Determine the [X, Y] coordinate at the center of the cell enclosing the given text.  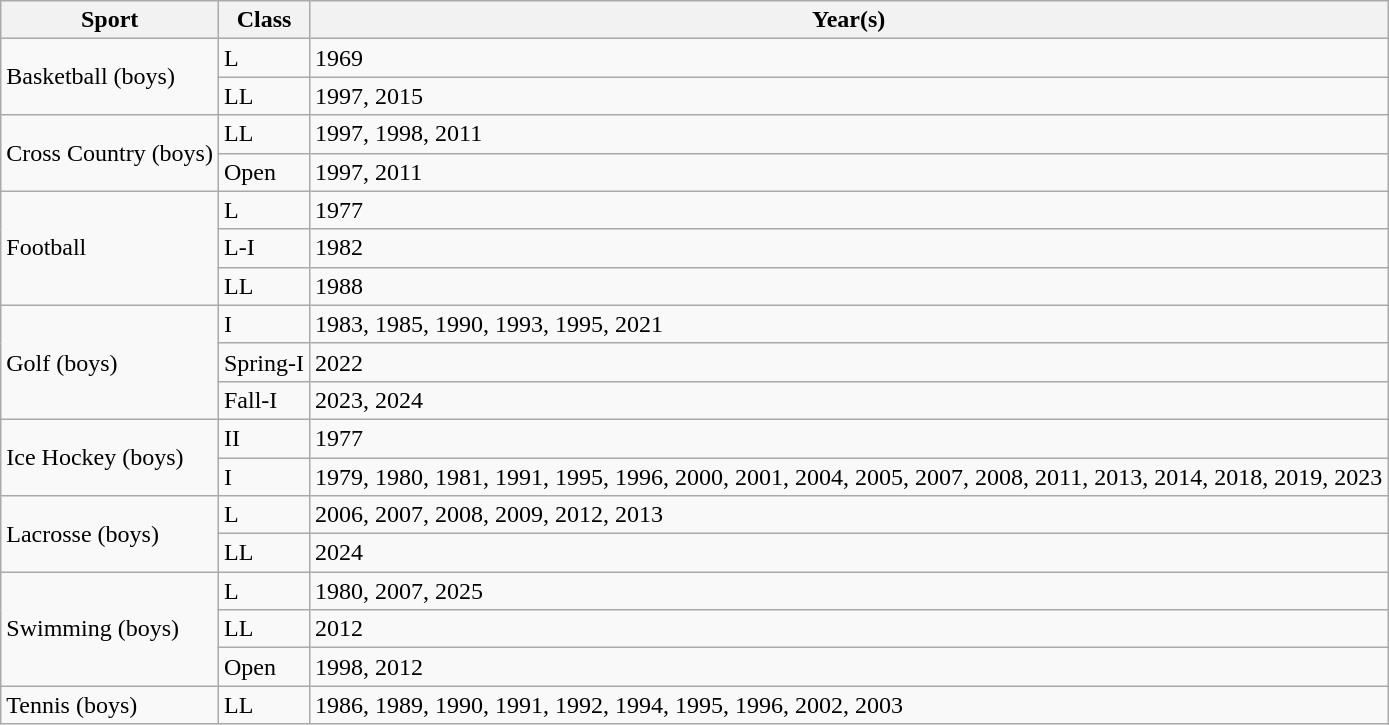
Golf (boys) [110, 362]
1997, 2015 [849, 96]
Basketball (boys) [110, 77]
1980, 2007, 2025 [849, 591]
1997, 1998, 2011 [849, 134]
Football [110, 248]
Spring-I [264, 362]
L-I [264, 248]
Sport [110, 20]
2006, 2007, 2008, 2009, 2012, 2013 [849, 515]
II [264, 438]
Fall-I [264, 400]
Cross Country (boys) [110, 153]
2023, 2024 [849, 400]
Swimming (boys) [110, 629]
Ice Hockey (boys) [110, 457]
Lacrosse (boys) [110, 534]
1969 [849, 58]
Tennis (boys) [110, 705]
2012 [849, 629]
1983, 1985, 1990, 1993, 1995, 2021 [849, 324]
1979, 1980, 1981, 1991, 1995, 1996, 2000, 2001, 2004, 2005, 2007, 2008, 2011, 2013, 2014, 2018, 2019, 2023 [849, 477]
1986, 1989, 1990, 1991, 1992, 1994, 1995, 1996, 2002, 2003 [849, 705]
Year(s) [849, 20]
1982 [849, 248]
2024 [849, 553]
1998, 2012 [849, 667]
2022 [849, 362]
1988 [849, 286]
1997, 2011 [849, 172]
Class [264, 20]
